Search for the cell housing the specified text and yield its (X, Y) center coordinate. 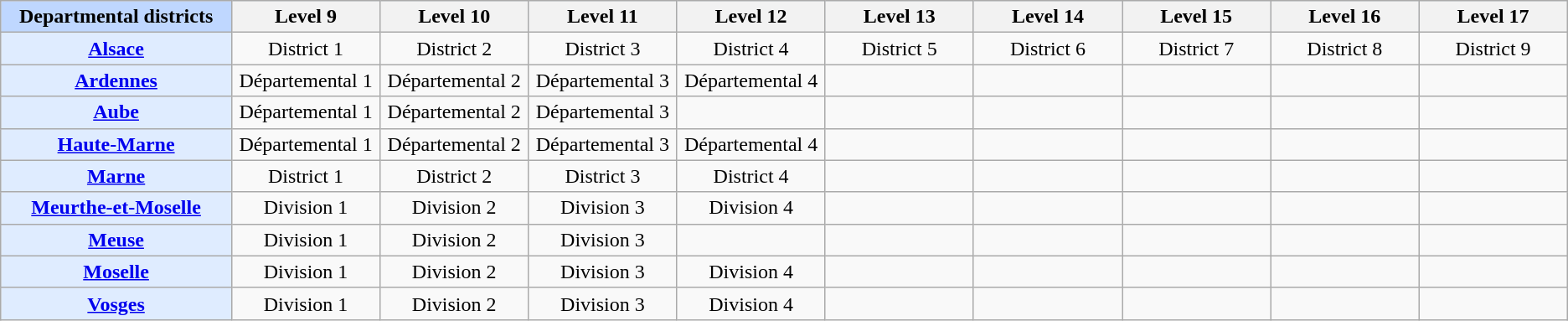
Level 12 (750, 17)
Level 15 (1196, 17)
District 7 (1196, 49)
Departmental districts (116, 17)
Level 9 (305, 17)
Vosges (116, 303)
Alsace (116, 49)
Level 16 (1345, 17)
Meurthe-et-Moselle (116, 208)
Aube (116, 112)
Level 17 (1493, 17)
District 9 (1493, 49)
Marne (116, 176)
Meuse (116, 240)
Level 11 (603, 17)
Level 14 (1047, 17)
District 6 (1047, 49)
Level 13 (900, 17)
Moselle (116, 272)
Ardennes (116, 80)
Haute-Marne (116, 144)
Level 10 (454, 17)
District 8 (1345, 49)
District 5 (900, 49)
